Identify which cell holds the provided text, then report its (x, y) central coordinate. 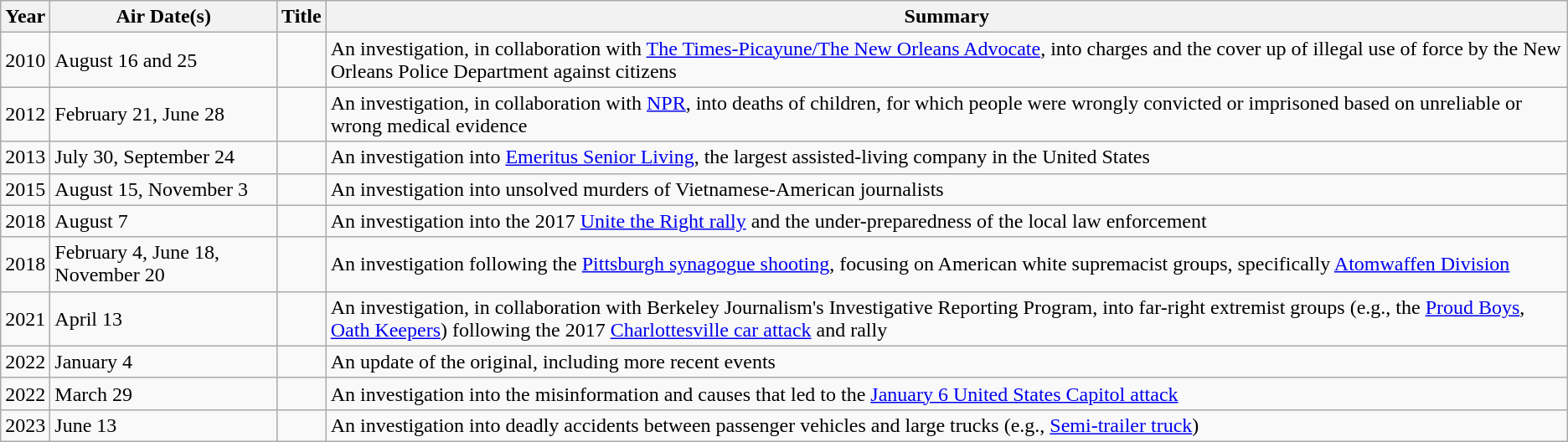
2010 (25, 60)
An investigation into deadly accidents between passenger vehicles and large trucks (e.g., Semi-trailer truck) (946, 425)
2015 (25, 189)
Title (302, 17)
August 16 and 25 (164, 60)
An investigation into the misinformation and causes that led to the January 6 United States Capitol attack (946, 393)
August 7 (164, 221)
February 4, June 18, November 20 (164, 265)
2023 (25, 425)
Air Date(s) (164, 17)
Summary (946, 17)
2021 (25, 318)
August 15, November 3 (164, 189)
April 13 (164, 318)
February 21, June 28 (164, 114)
March 29 (164, 393)
Year (25, 17)
An investigation into unsolved murders of Vietnamese-American journalists (946, 189)
January 4 (164, 362)
An update of the original, including more recent events (946, 362)
An investigation following the Pittsburgh synagogue shooting, focusing on American white supremacist groups, specifically Atomwaffen Division (946, 265)
2013 (25, 157)
July 30, September 24 (164, 157)
An investigation into the 2017 Unite the Right rally and the under-preparedness of the local law enforcement (946, 221)
An investigation into Emeritus Senior Living, the largest assisted-living company in the United States (946, 157)
June 13 (164, 425)
2012 (25, 114)
